Detect which cell encompasses the target text, then output its (X, Y) center coordinate. 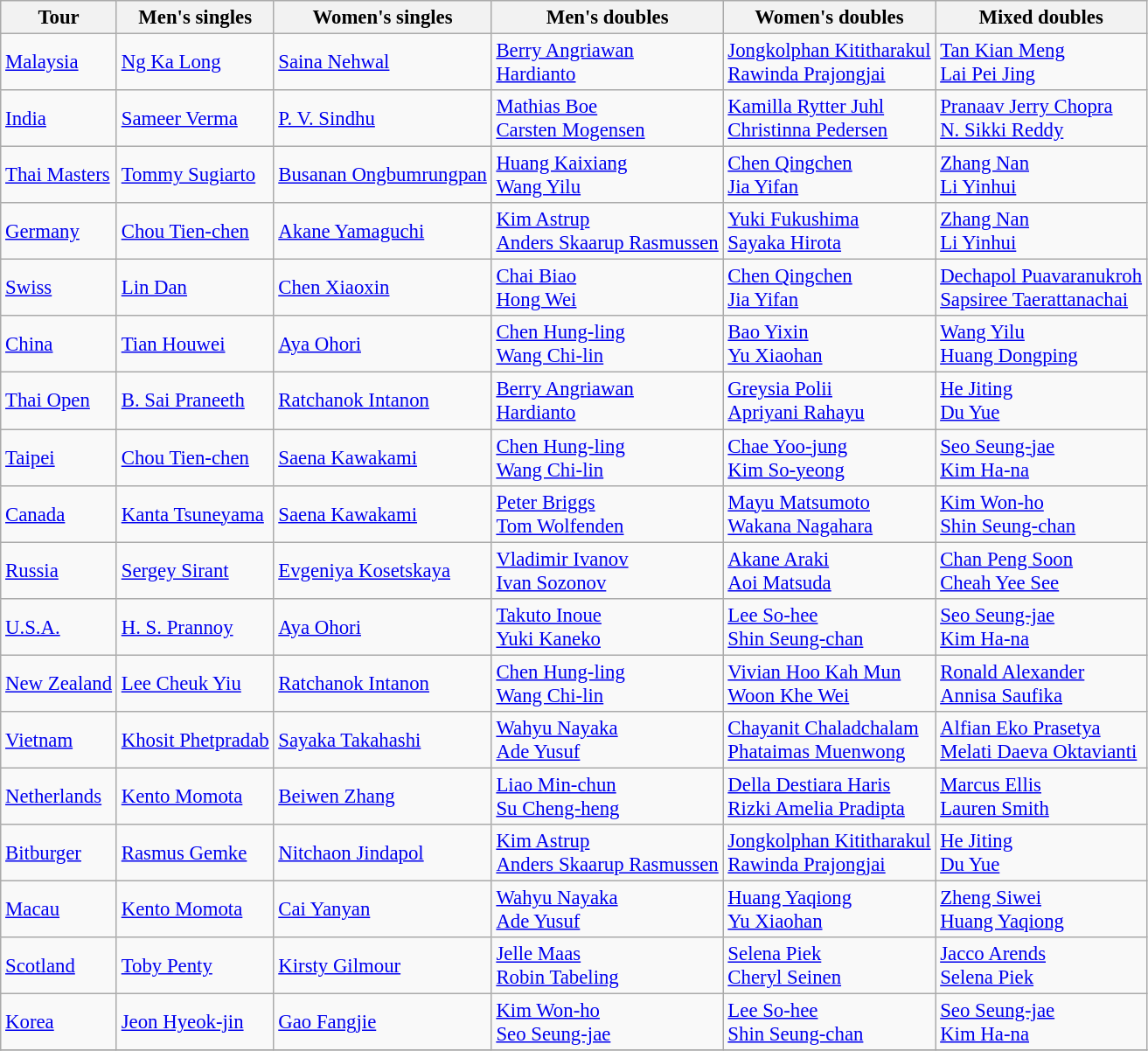
Lin Dan (195, 289)
Netherlands (59, 796)
Busanan Ongbumrungpan (383, 175)
Zheng Siwei Huang Yaqiong (1041, 909)
Chen Xiaoxin (383, 289)
Peter Briggs Tom Wolfenden (607, 514)
Thai Open (59, 400)
Ng Ka Long (195, 63)
Scotland (59, 965)
Liao Min-chun Su Cheng-heng (607, 796)
Beiwen Zhang (383, 796)
Alfian Eko Prasetya Melati Daeva Oktavianti (1041, 740)
Jelle Maas Robin Tabeling (607, 965)
India (59, 119)
Kim Won-ho Shin Seung-chan (1041, 514)
China (59, 345)
Korea (59, 1023)
Tommy Sugiarto (195, 175)
Rasmus Gemke (195, 853)
Khosit Phetpradab (195, 740)
Kim Won-ho Seo Seung-jae (607, 1023)
Huang Kaixiang Wang Yilu (607, 175)
H. S. Prannoy (195, 626)
Germany (59, 231)
Della Destiara Haris Rizki Amelia Pradipta (829, 796)
Tour (59, 17)
Macau (59, 909)
Women's doubles (829, 17)
Women's singles (383, 17)
Sayaka Takahashi (383, 740)
Lee Cheuk Yiu (195, 684)
Chae Yoo-jung Kim So-yeong (829, 458)
New Zealand (59, 684)
Chai Biao Hong Wei (607, 289)
U.S.A. (59, 626)
Greysia Polii Apriyani Rahayu (829, 400)
Men's singles (195, 17)
Huang Yaqiong Yu Xiaohan (829, 909)
Takuto Inoue Yuki Kaneko (607, 626)
P. V. Sindhu (383, 119)
Canada (59, 514)
Mathias Boe Carsten Mogensen (607, 119)
Cai Yanyan (383, 909)
Tan Kian Meng Lai Pei Jing (1041, 63)
Dechapol Puavaranukroh Sapsiree Taerattanachai (1041, 289)
Jeon Hyeok-jin (195, 1023)
Kanta Tsuneyama (195, 514)
Mayu Matsumoto Wakana Nagahara (829, 514)
Chan Peng Soon Cheah Yee See (1041, 570)
Swiss (59, 289)
Jacco Arends Selena Piek (1041, 965)
Saina Nehwal (383, 63)
Gao Fangjie (383, 1023)
Malaysia (59, 63)
Men's doubles (607, 17)
Taipei (59, 458)
Sergey Sirant (195, 570)
Yuki Fukushima Sayaka Hirota (829, 231)
Sameer Verma (195, 119)
Tian Houwei (195, 345)
Russia (59, 570)
Akane Araki Aoi Matsuda (829, 570)
Vietnam (59, 740)
Akane Yamaguchi (383, 231)
Nitchaon Jindapol (383, 853)
Marcus Ellis Lauren Smith (1041, 796)
Kamilla Rytter Juhl Christinna Pedersen (829, 119)
Thai Masters (59, 175)
Selena Piek Cheryl Seinen (829, 965)
Chayanit Chaladchalam Phataimas Muenwong (829, 740)
Bitburger (59, 853)
Vivian Hoo Kah Mun Woon Khe Wei (829, 684)
Vladimir Ivanov Ivan Sozonov (607, 570)
Ronald Alexander Annisa Saufika (1041, 684)
Mixed doubles (1041, 17)
B. Sai Praneeth (195, 400)
Kirsty Gilmour (383, 965)
Bao Yixin Yu Xiaohan (829, 345)
Evgeniya Kosetskaya (383, 570)
Toby Penty (195, 965)
Pranaav Jerry Chopra N. Sikki Reddy (1041, 119)
Wang Yilu Huang Dongping (1041, 345)
